Return [X, Y] of the center of cell containing provided text 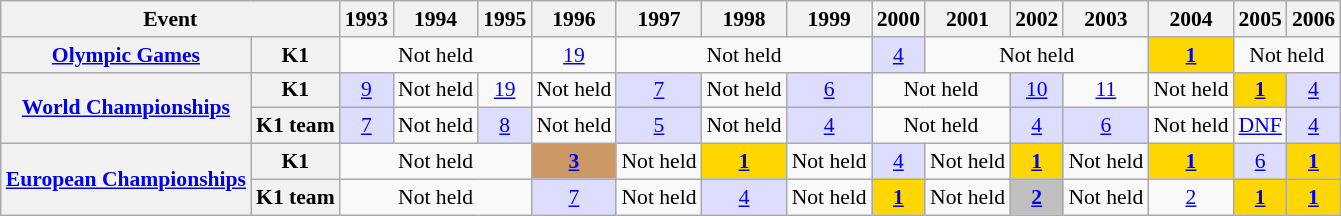
2002 [1036, 19]
1997 [658, 19]
2003 [1106, 19]
10 [1036, 90]
9 [366, 90]
2000 [898, 19]
8 [504, 126]
1999 [830, 19]
2006 [1314, 19]
11 [1106, 90]
2005 [1260, 19]
2004 [1190, 19]
Olympic Games [126, 55]
DNF [1260, 126]
European Championships [126, 180]
1996 [574, 19]
World Championships [126, 108]
1998 [744, 19]
1993 [366, 19]
2001 [968, 19]
Event [170, 19]
1994 [436, 19]
3 [574, 162]
1995 [504, 19]
5 [658, 126]
